Determine the (x, y) coordinate at the center of the cell enclosing the given text.  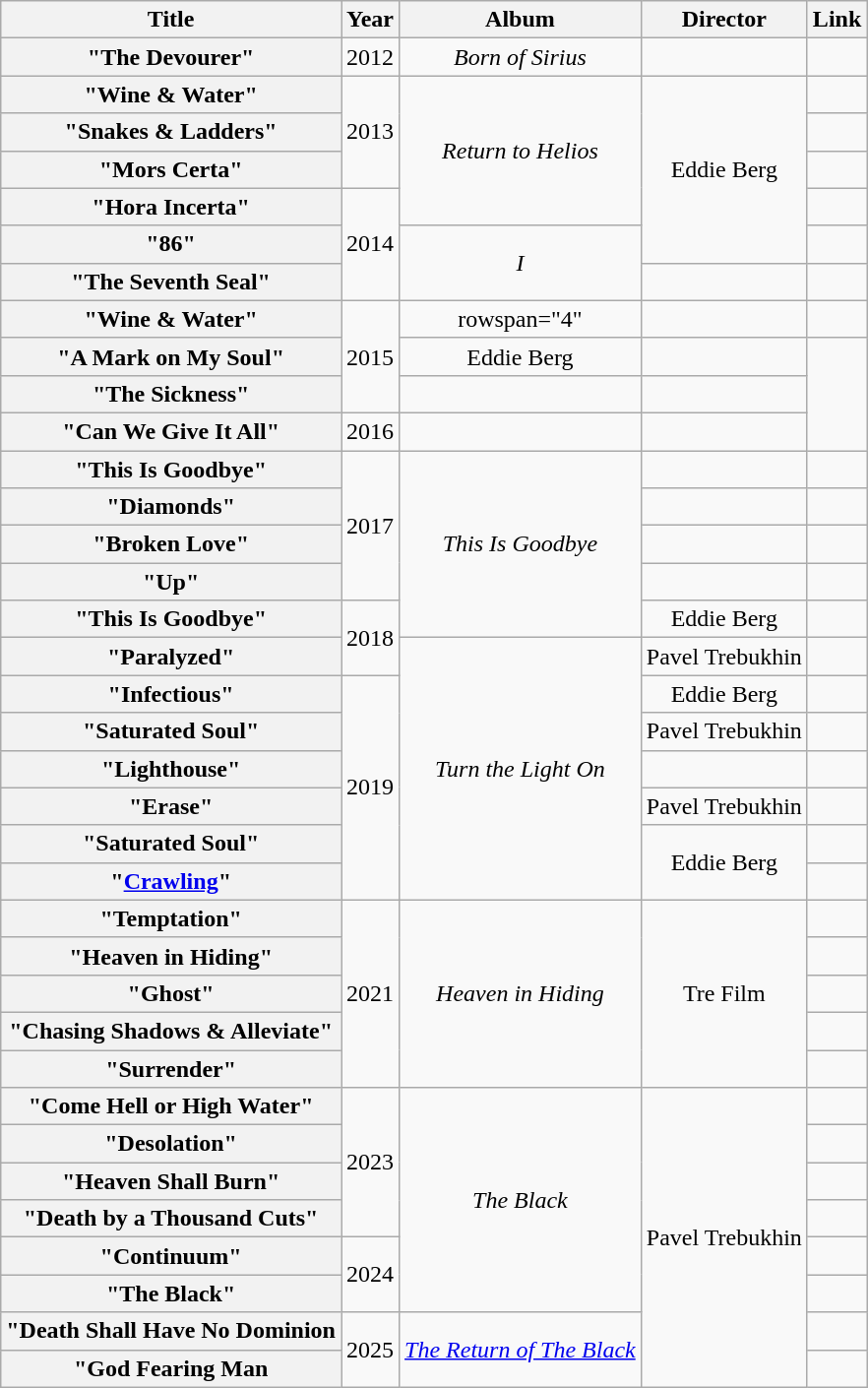
Born of Sirius (521, 57)
"Up" (171, 582)
2017 (370, 526)
Return to Helios (521, 151)
"Can We Give It All" (171, 431)
"The Seventh Seal" (171, 282)
"Diamonds" (171, 507)
"Snakes & Ladders" (171, 132)
"Crawling" (171, 881)
"Hora Incerta" (171, 207)
Link (837, 20)
2016 (370, 431)
"86" (171, 244)
"Continuum" (171, 1256)
"Paralyzed" (171, 657)
"The Devourer" (171, 57)
2013 (370, 132)
"Erase" (171, 806)
"The Sickness" (171, 394)
2021 (370, 993)
"Ghost" (171, 993)
"The Black" (171, 1293)
"Death by a Thousand Cuts" (171, 1219)
2025 (370, 1350)
The Black (521, 1200)
The Return of The Black (521, 1350)
"Desolation" (171, 1144)
"Mors Certa" (171, 169)
2024 (370, 1275)
2012 (370, 57)
Year (370, 20)
"Broken Love" (171, 544)
"Lighthouse" (171, 769)
"Infectious" (171, 694)
Album (521, 20)
2014 (370, 244)
Turn the Light On (521, 769)
"Heaven Shall Burn" (171, 1181)
2023 (370, 1163)
2018 (370, 638)
"God Fearing Man (171, 1368)
"Chasing Shadows & Alleviate" (171, 1031)
"Surrender" (171, 1068)
rowspan="4" (521, 319)
2015 (370, 356)
"Come Hell or High Water" (171, 1106)
Title (171, 20)
This Is Goodbye (521, 544)
Heaven in Hiding (521, 993)
Tre Film (724, 993)
"Heaven in Hiding" (171, 956)
"Death Shall Have No Dominion (171, 1331)
2019 (370, 788)
"A Mark on My Soul" (171, 356)
I (521, 263)
"Temptation" (171, 918)
Director (724, 20)
